Provide the [X, Y] coordinate of the cell's center where the given text is located.  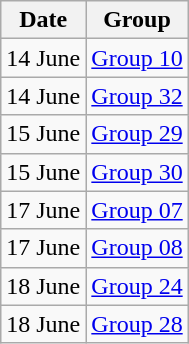
Group [137, 20]
Group 29 [137, 134]
Group 32 [137, 96]
Date [44, 20]
Group 28 [137, 324]
Group 10 [137, 58]
Group 07 [137, 210]
Group 30 [137, 172]
Group 08 [137, 248]
Group 24 [137, 286]
